Search for the cell housing the specified text and yield its [X, Y] center coordinate. 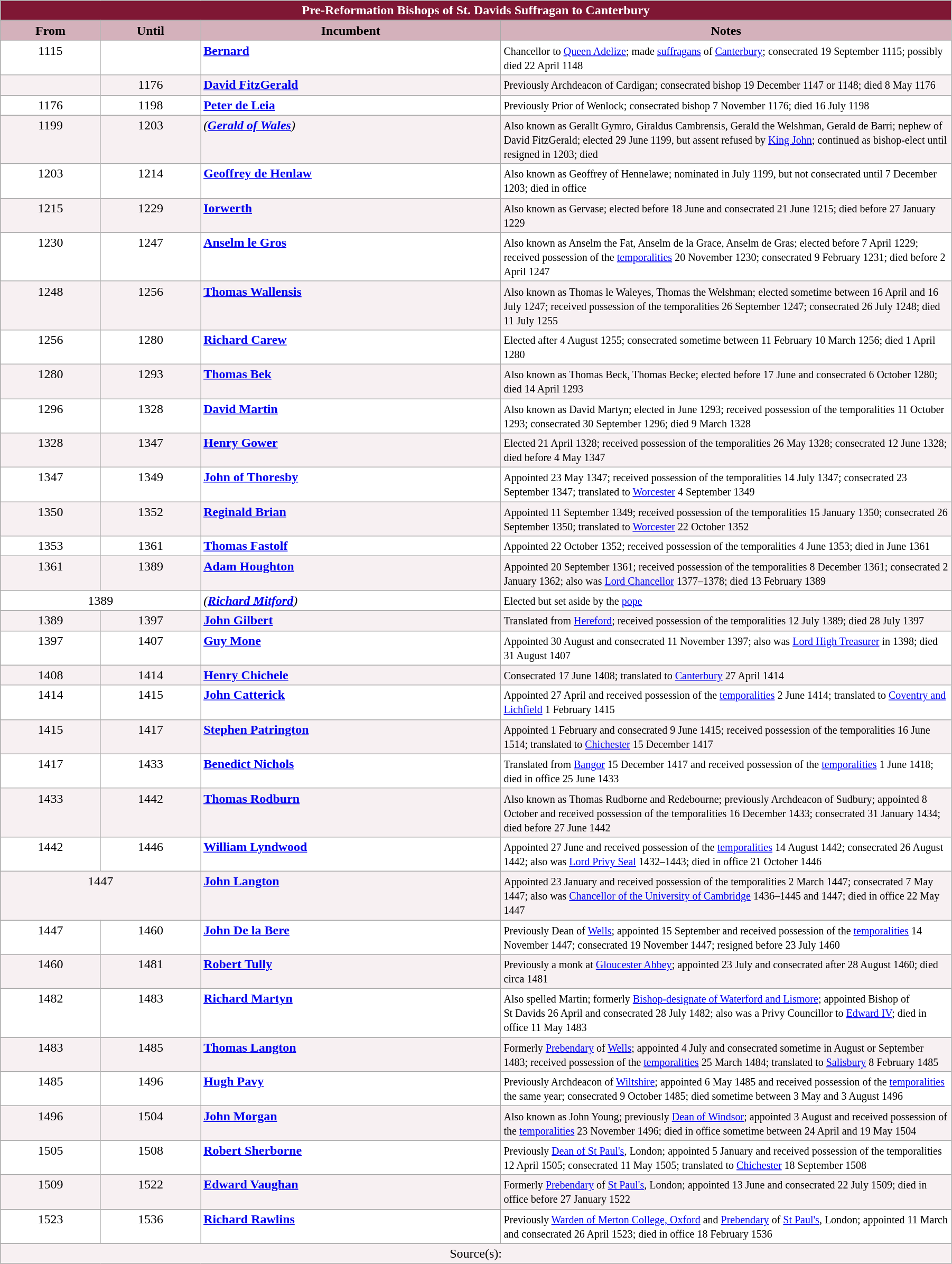
Formerly Prebendary of St Paul's, London; appointed 13 June and consecrated 22 July 1509; died in office before 27 January 1522 [726, 1192]
Bernard [351, 58]
1522 [150, 1192]
Thomas Wallensis [351, 305]
1199 [51, 139]
1446 [150, 854]
1509 [51, 1192]
Adam Houghton [351, 574]
Also known as Thomas Beck, Thomas Becke; elected before 17 June and consecrated 6 October 1280; died 14 April 1293 [726, 381]
Elected 21 April 1328; received possession of the temporalities 26 May 1328; consecrated 12 June 1328; died before 4 May 1347 [726, 450]
John of Thoresby [351, 485]
Reginald Brian [351, 519]
Henry Chichele [351, 675]
Translated from Bangor 15 December 1417 and received possession of the temporalities 1 June 1418; died in office 25 June 1433 [726, 771]
Iorwerth [351, 216]
Translated from Hereford; received possession of the temporalities 12 July 1389; died 28 July 1397 [726, 621]
1350 [51, 519]
Appointed 23 May 1347; received possession of the temporalities 14 July 1347; consecrated 23 September 1347; translated to Worcester 4 September 1349 [726, 485]
Previously Archdeacon of Cardigan; consecrated bishop 19 December 1147 or 1148; died 8 May 1176 [726, 85]
(Richard Mitford) [351, 601]
1230 [51, 257]
Incumbent [351, 31]
1198 [150, 105]
John De la Bere [351, 937]
Geoffrey de Henlaw [351, 181]
Previously a monk at Gloucester Abbey; appointed 23 July and consecrated after 28 August 1460; died circa 1481 [726, 972]
Thomas Langton [351, 1054]
1352 [150, 519]
1248 [51, 305]
Appointed 27 April and received possession of the temporalities 2 June 1414; translated to Coventry and Lichfield 1 February 1415 [726, 703]
Appointed 22 October 1352; received possession of the temporalities 4 June 1353; died in June 1361 [726, 546]
Also known as Geoffrey of Hennelawe; nominated in July 1199, but not consecrated until 7 December 1203; died in office [726, 181]
1536 [150, 1226]
Elected after 4 August 1255; consecrated sometime between 11 February 10 March 1256; died 1 April 1280 [726, 347]
1215 [51, 216]
John Langton [351, 895]
Pre-Reformation Bishops of St. Davids Suffragan to Canterbury [476, 11]
Guy Mone [351, 648]
1115 [51, 58]
Henry Gower [351, 450]
1504 [150, 1123]
Robert Tully [351, 972]
Stephen Patrington [351, 736]
William Lyndwood [351, 854]
Thomas Bek [351, 381]
1523 [51, 1226]
1508 [150, 1158]
David FitzGerald [351, 85]
Thomas Fastolf [351, 546]
Richard Carew [351, 347]
Also known as Gervase; elected before 18 June and consecrated 21 June 1215; died before 27 January 1229 [726, 216]
1481 [150, 972]
Source(s): [476, 1253]
Notes [726, 31]
1407 [150, 648]
Appointed 30 August and consecrated 11 November 1397; also was Lord High Treasurer in 1398; died 31 August 1407 [726, 648]
David Martin [351, 415]
Consecrated 17 June 1408; translated to Canterbury 27 April 1414 [726, 675]
Chancellor to Queen Adelize; made suffragans of Canterbury; consecrated 19 September 1115; possibly died 22 April 1148 [726, 58]
1482 [51, 1013]
John Gilbert [351, 621]
Richard Rawlins [351, 1226]
Until [150, 31]
Thomas Rodburn [351, 812]
1229 [150, 216]
Previously Prior of Wenlock; consecrated bishop 7 November 1176; died 16 July 1198 [726, 105]
Elected but set aside by the pope [726, 601]
Hugh Pavy [351, 1089]
1296 [51, 415]
Appointed 1 February and consecrated 9 June 1415; received possession of the temporalities 16 June 1514; translated to Chichester 15 December 1417 [726, 736]
1214 [150, 181]
1408 [51, 675]
John Catterick [351, 703]
(Gerald of Wales) [351, 139]
From [51, 31]
Anselm le Gros [351, 257]
1293 [150, 381]
Benedict Nichols [351, 771]
Peter de Leia [351, 105]
Edward Vaughan [351, 1192]
John Morgan [351, 1123]
1247 [150, 257]
Richard Martyn [351, 1013]
Robert Sherborne [351, 1158]
1349 [150, 485]
1505 [51, 1158]
1353 [51, 546]
